Output the (x, y) coordinate of the center of the cell containing the given text.  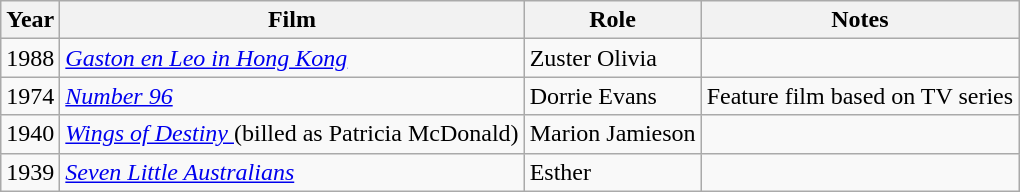
Role (612, 20)
Zuster Olivia (612, 58)
1939 (30, 172)
Esther (612, 172)
Marion Jamieson (612, 134)
Wings of Destiny (billed as Patricia McDonald) (292, 134)
Gaston en Leo in Hong Kong (292, 58)
1940 (30, 134)
Notes (860, 20)
Feature film based on TV series (860, 96)
Film (292, 20)
1974 (30, 96)
Seven Little Australians (292, 172)
Number 96 (292, 96)
1988 (30, 58)
Year (30, 20)
Dorrie Evans (612, 96)
